Return [X, Y] of the center of cell containing provided text 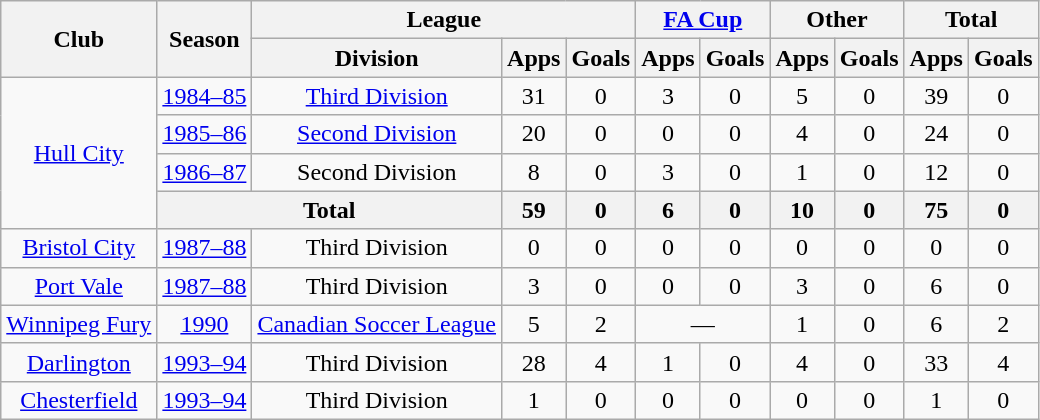
— [703, 324]
33 [936, 362]
28 [534, 362]
39 [936, 96]
1984–85 [204, 96]
10 [802, 210]
31 [534, 96]
75 [936, 210]
12 [936, 172]
Winnipeg Fury [79, 324]
1990 [204, 324]
20 [534, 134]
Division [377, 58]
1986–87 [204, 172]
League [444, 20]
Canadian Soccer League [377, 324]
Other [837, 20]
Hull City [79, 153]
Darlington [79, 362]
FA Cup [703, 20]
Chesterfield [79, 400]
Season [204, 39]
59 [534, 210]
Port Vale [79, 286]
1985–86 [204, 134]
Club [79, 39]
8 [534, 172]
Bristol City [79, 248]
24 [936, 134]
